Return [x, y] of the center of cell containing provided text 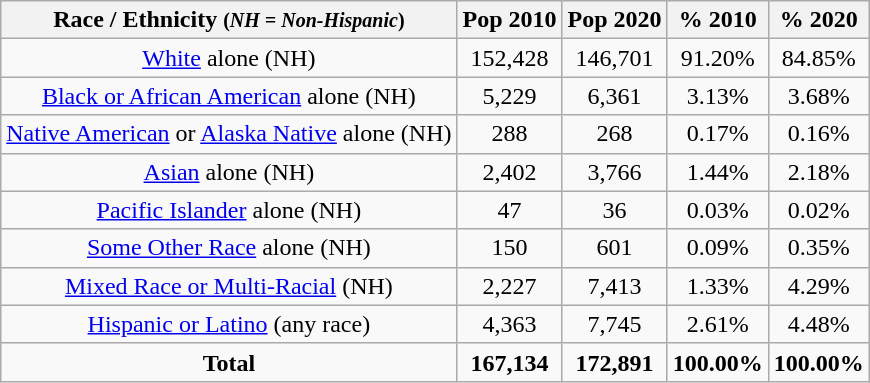
White alone (NH) [229, 58]
0.16% [818, 134]
0.03% [718, 210]
2,227 [510, 286]
2.61% [718, 324]
2,402 [510, 172]
0.09% [718, 248]
152,428 [510, 58]
4.29% [818, 286]
268 [614, 134]
288 [510, 134]
Asian alone (NH) [229, 172]
1.44% [718, 172]
47 [510, 210]
3.68% [818, 96]
Mixed Race or Multi-Racial (NH) [229, 286]
Black or African American alone (NH) [229, 96]
4.48% [818, 324]
7,413 [614, 286]
5,229 [510, 96]
36 [614, 210]
Hispanic or Latino (any race) [229, 324]
172,891 [614, 362]
91.20% [718, 58]
6,361 [614, 96]
Native American or Alaska Native alone (NH) [229, 134]
1.33% [718, 286]
% 2020 [818, 20]
Pop 2020 [614, 20]
601 [614, 248]
3,766 [614, 172]
84.85% [818, 58]
0.35% [818, 248]
2.18% [818, 172]
146,701 [614, 58]
Total [229, 362]
Some Other Race alone (NH) [229, 248]
% 2010 [718, 20]
0.17% [718, 134]
150 [510, 248]
7,745 [614, 324]
167,134 [510, 362]
4,363 [510, 324]
Pop 2010 [510, 20]
Race / Ethnicity (NH = Non-Hispanic) [229, 20]
3.13% [718, 96]
Pacific Islander alone (NH) [229, 210]
0.02% [818, 210]
